Determine the (x, y) coordinate at the center of the cell enclosing the given text.  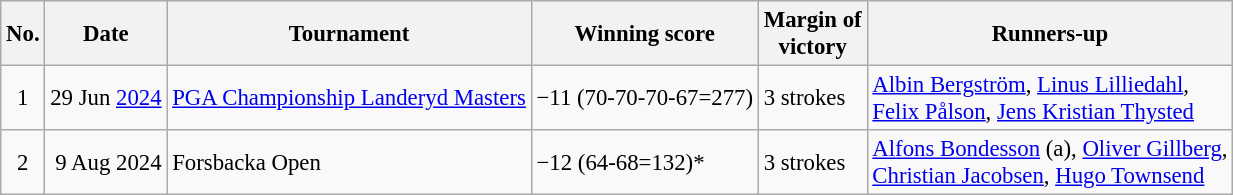
Tournament (349, 34)
−12 (64-68=132)* (644, 162)
Winning score (644, 34)
Margin ofvictory (812, 34)
No. (23, 34)
PGA Championship Landeryd Masters (349, 98)
Date (106, 34)
9 Aug 2024 (106, 162)
−11 (70-70-70-67=277) (644, 98)
1 (23, 98)
Alfons Bondesson (a), Oliver Gillberg, Christian Jacobsen, Hugo Townsend (1050, 162)
2 (23, 162)
Albin Bergström, Linus Lilliedahl, Felix Pålson, Jens Kristian Thysted (1050, 98)
29 Jun 2024 (106, 98)
Forsbacka Open (349, 162)
Runners-up (1050, 34)
